Locate the cell with the specified text and output its [X, Y] center coordinate. 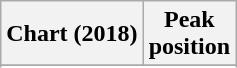
Peakposition [189, 34]
Chart (2018) [72, 34]
